Search for the cell housing the specified text and yield its [x, y] center coordinate. 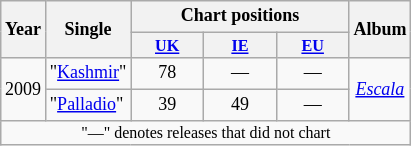
IE [240, 45]
Year [24, 30]
"—" denotes releases that did not chart [206, 132]
39 [168, 104]
Single [88, 30]
"Kashmir" [88, 74]
EU [312, 45]
49 [240, 104]
Album [380, 30]
UK [168, 45]
78 [168, 74]
2009 [24, 89]
Chart positions [240, 16]
"Palladio" [88, 104]
Escala [380, 89]
